Search for the cell housing the specified text and yield its (x, y) center coordinate. 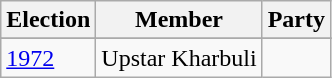
Party (296, 20)
Upstar Kharbuli (179, 58)
Election (48, 20)
1972 (48, 58)
Member (179, 20)
